Identify which cell holds the provided text, then report its [X, Y] central coordinate. 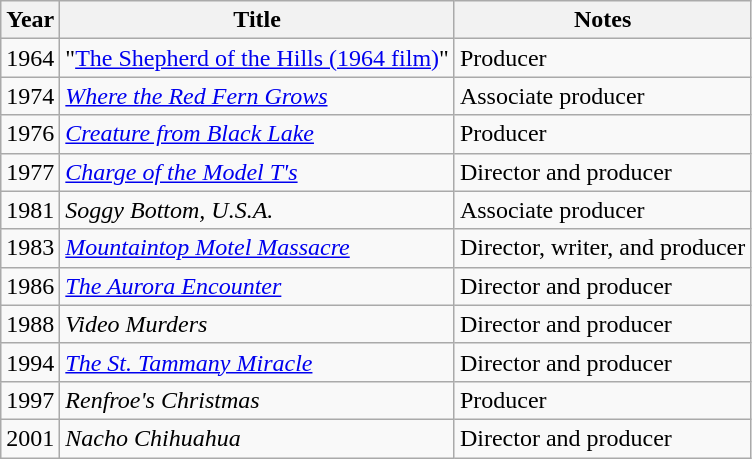
1974 [30, 96]
Year [30, 20]
Charge of the Model T's [258, 172]
Creature from Black Lake [258, 134]
1981 [30, 210]
Nacho Chihuahua [258, 438]
Director, writer, and producer [602, 248]
The St. Tammany Miracle [258, 362]
Where the Red Fern Grows [258, 96]
"The Shepherd of the Hills (1964 film)" [258, 58]
2001 [30, 438]
1983 [30, 248]
1988 [30, 324]
1977 [30, 172]
1986 [30, 286]
1994 [30, 362]
1976 [30, 134]
Soggy Bottom, U.S.A. [258, 210]
1964 [30, 58]
1997 [30, 400]
Notes [602, 20]
Renfroe's Christmas [258, 400]
Mountaintop Motel Massacre [258, 248]
The Aurora Encounter [258, 286]
Title [258, 20]
Video Murders [258, 324]
